Return (x, y) of the center of cell containing provided text 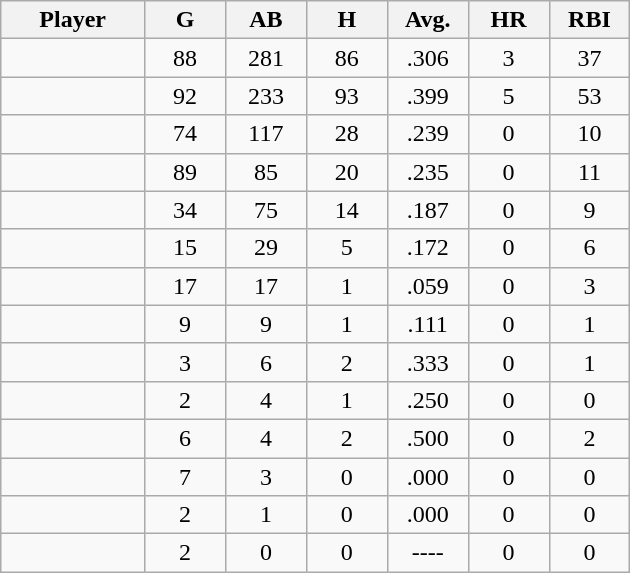
.235 (428, 172)
281 (266, 58)
AB (266, 20)
.059 (428, 286)
85 (266, 172)
37 (590, 58)
.250 (428, 400)
29 (266, 248)
20 (346, 172)
.399 (428, 96)
7 (186, 477)
.239 (428, 134)
53 (590, 96)
.187 (428, 210)
.111 (428, 324)
34 (186, 210)
88 (186, 58)
93 (346, 96)
Avg. (428, 20)
233 (266, 96)
11 (590, 172)
.500 (428, 438)
75 (266, 210)
92 (186, 96)
Player (73, 20)
86 (346, 58)
117 (266, 134)
.172 (428, 248)
74 (186, 134)
28 (346, 134)
---- (428, 553)
HR (508, 20)
15 (186, 248)
RBI (590, 20)
.333 (428, 362)
89 (186, 172)
10 (590, 134)
H (346, 20)
.306 (428, 58)
14 (346, 210)
G (186, 20)
